Extract the (x, y) coordinate from the center of the cell holding the provided text.  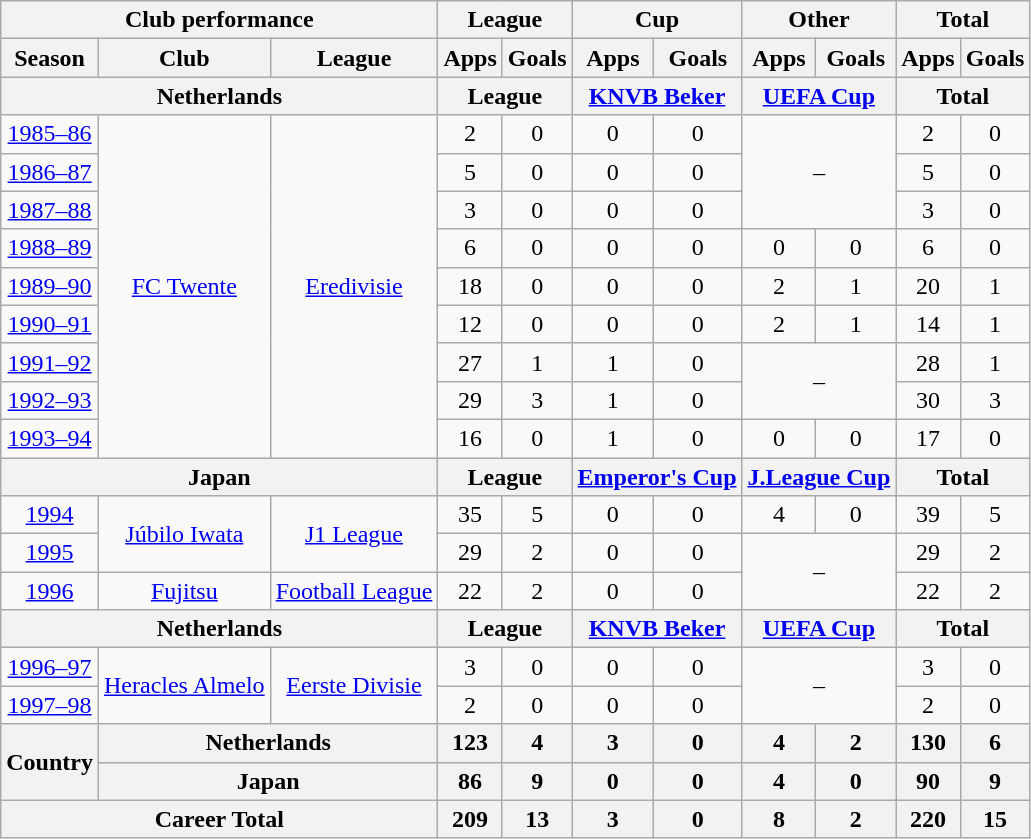
15 (995, 819)
8 (779, 819)
1995 (50, 553)
1996–97 (50, 667)
1997–98 (50, 705)
Fujitsu (184, 591)
Club performance (220, 20)
123 (470, 743)
1994 (50, 515)
90 (928, 781)
35 (470, 515)
1988–89 (50, 248)
220 (928, 819)
27 (470, 362)
12 (470, 324)
Season (50, 58)
17 (928, 438)
Eredivisie (354, 286)
Emperor's Cup (657, 477)
20 (928, 286)
1992–93 (50, 400)
1991–92 (50, 362)
1993–94 (50, 438)
Heracles Almelo (184, 686)
1996 (50, 591)
209 (470, 819)
Career Total (220, 819)
Cup (657, 20)
30 (928, 400)
1986–87 (50, 172)
14 (928, 324)
Júbilo Iwata (184, 534)
FC Twente (184, 286)
1985–86 (50, 134)
J.League Cup (819, 477)
86 (470, 781)
1989–90 (50, 286)
Other (819, 20)
Eerste Divisie (354, 686)
J1 League (354, 534)
130 (928, 743)
13 (537, 819)
Football League (354, 591)
Country (50, 762)
1987–88 (50, 210)
18 (470, 286)
Club (184, 58)
1990–91 (50, 324)
16 (470, 438)
28 (928, 362)
39 (928, 515)
